From the cell containing the given text, extract its center point as [X, Y] coordinate. 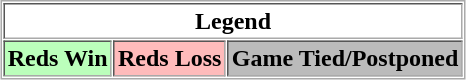
Game Tied/Postponed [344, 58]
Reds Loss [169, 58]
Reds Win [58, 58]
Legend [233, 21]
